Locate the cell with the specified text and output its (X, Y) center coordinate. 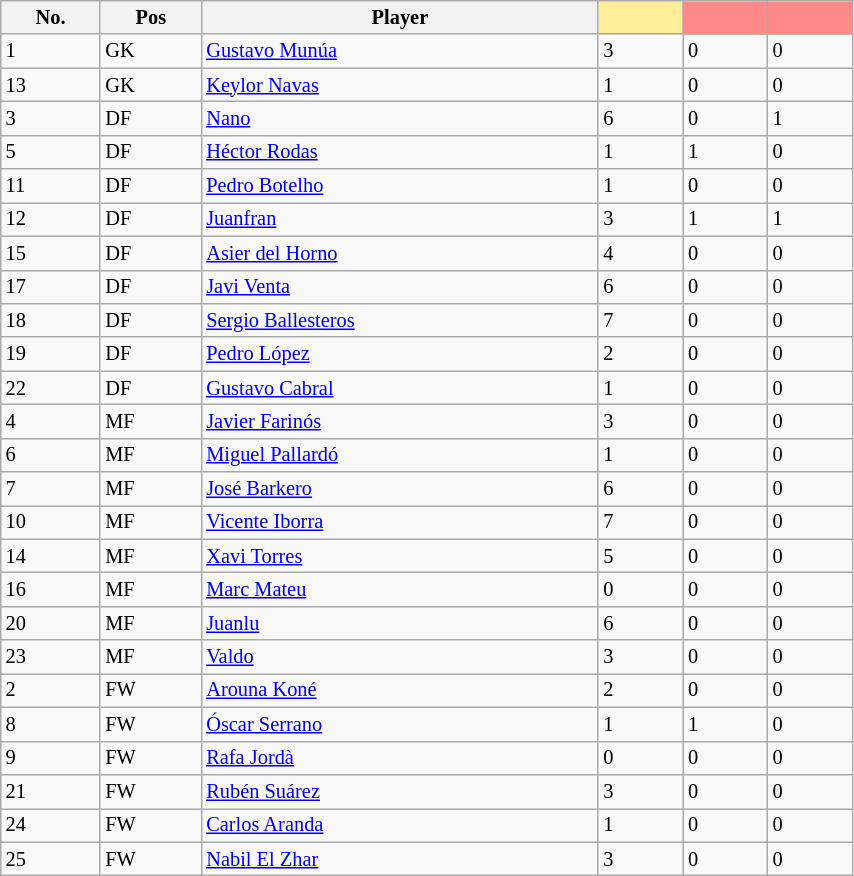
20 (51, 623)
Gustavo Munúa (400, 51)
9 (51, 758)
Rafa Jordà (400, 758)
Pedro Botelho (400, 186)
Pos (150, 17)
Nano (400, 118)
Gustavo Cabral (400, 388)
13 (51, 85)
22 (51, 388)
Javier Farinós (400, 421)
11 (51, 186)
Keylor Navas (400, 85)
Arouna Koné (400, 690)
No. (51, 17)
José Barkero (400, 489)
25 (51, 859)
Asier del Horno (400, 253)
15 (51, 253)
21 (51, 791)
Carlos Aranda (400, 825)
Vicente Iborra (400, 522)
10 (51, 522)
Óscar Serrano (400, 724)
8 (51, 724)
14 (51, 556)
Player (400, 17)
18 (51, 320)
Nabil El Zhar (400, 859)
Juanfran (400, 219)
23 (51, 657)
Juanlu (400, 623)
Valdo (400, 657)
Pedro López (400, 354)
Xavi Torres (400, 556)
Javi Venta (400, 287)
24 (51, 825)
Marc Mateu (400, 589)
Sergio Ballesteros (400, 320)
Héctor Rodas (400, 152)
17 (51, 287)
19 (51, 354)
12 (51, 219)
Miguel Pallardó (400, 455)
Rubén Suárez (400, 791)
16 (51, 589)
